Capture the cell that displays the provided text and extract its (x, y) central coordinate. 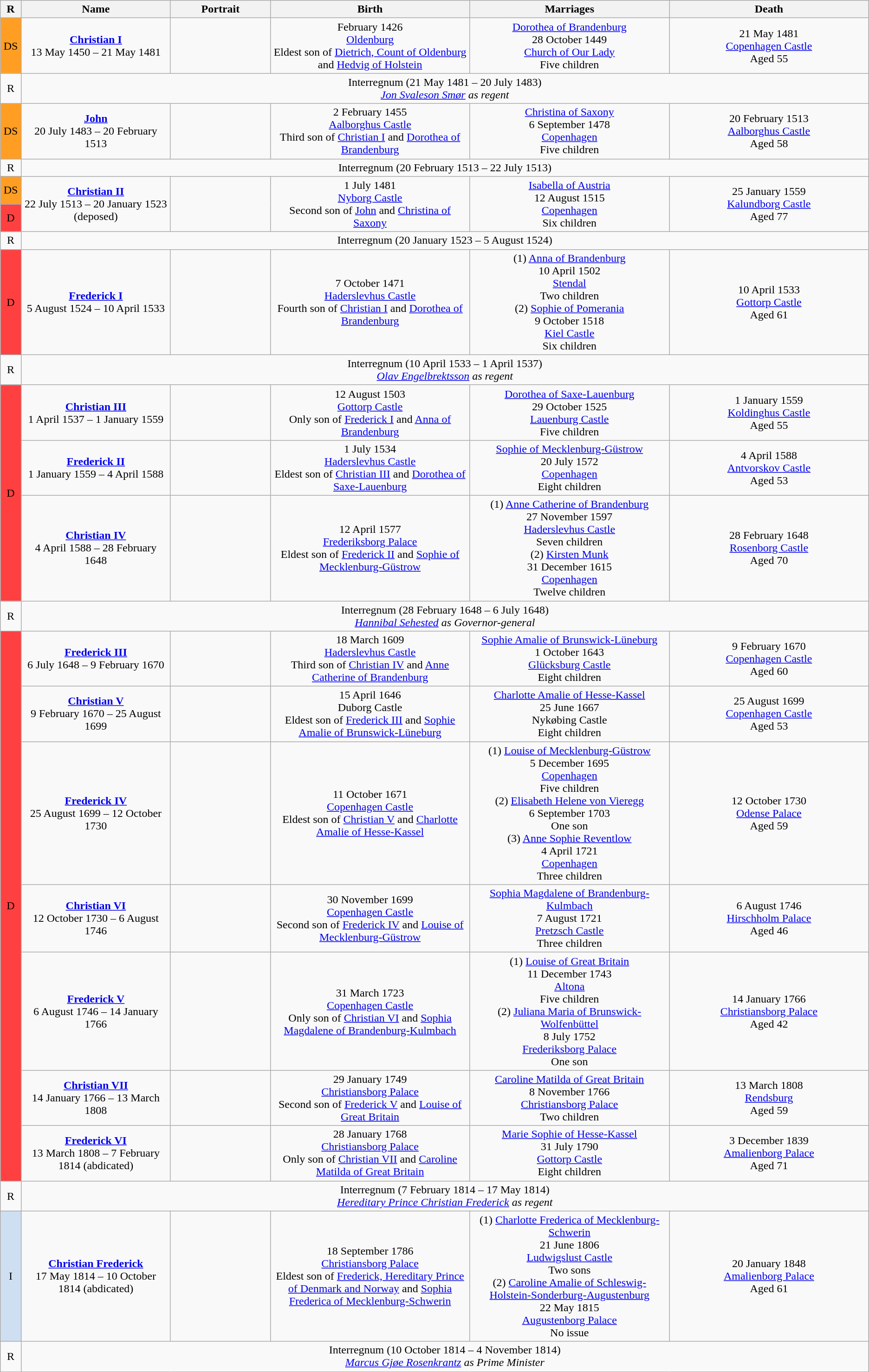
Christian II22 July 1513 – 20 January 1523 (deposed) (96, 204)
Interregnum (7 February 1814 – 17 May 1814)Hereditary Prince Christian Frederick as regent (445, 1196)
Frederick IV25 August 1699 – 12 October 1730 (96, 813)
Interregnum (20 January 1523 – 5 August 1524) (445, 240)
Christina of Saxony6 September 1478CopenhagenFive children (570, 131)
Birth (370, 9)
28 February 1648Rosenborg CastleAged 70 (769, 548)
Christian VI12 October 1730 – 6 August 1746 (96, 919)
30 November 1699Copenhagen CastleSecond son of Frederick IV and Louise of Mecklenburg-Güstrow (370, 919)
Frederick V6 August 1746 – 14 January 1766 (96, 1011)
12 August 1503Gottorp CastleOnly son of Frederick I and Anna of Brandenburg (370, 412)
Frederick III6 July 1648 – 9 February 1670 (96, 659)
12 April 1577Frederiksborg PalaceEldest son of Frederick II and Sophie of Mecklenburg-Güstrow (370, 548)
10 April 1533Gottorp CastleAged 61 (769, 302)
21 May 1481Copenhagen CastleAged 55 (769, 45)
4 April 1588Antvorskov CastleAged 53 (769, 468)
29 January 1749Christiansborg PalaceSecond son of Frederick V and Louise of Great Britain (370, 1098)
February 1426OldenburgEldest son of Dietrich, Count of Oldenburg and Hedvig of Holstein (370, 45)
Interregnum (10 April 1533 – 1 April 1537)Olav Engelbrektsson as regent (445, 369)
Interregnum (21 May 1481 – 20 July 1483)Jon Svaleson Smør as regent (445, 88)
(1) Anna of Brandenburg10 April 1502StendalTwo children(2) Sophie of Pomerania9 October 1518Kiel CastleSix children (570, 302)
25 August 1699Copenhagen CastleAged 53 (769, 714)
6 August 1746Hirschholm PalaceAged 46 (769, 919)
28 January 1768Christiansborg PalaceOnly son of Christian VII and Caroline Matilda of Great Britain (370, 1153)
Christian III1 April 1537 – 1 January 1559 (96, 412)
12 October 1730Odense PalaceAged 59 (769, 813)
Christian V9 February 1670 – 25 August 1699 (96, 714)
Dorothea of Saxe-Lauenburg29 October 1525Lauenburg CastleFive children (570, 412)
20 January 1848Amalienborg PalaceAged 61 (769, 1276)
11 October 1671Copenhagen CastleEldest son of Christian V and Charlotte Amalie of Hesse-Kassel (370, 813)
31 March 1723Copenhagen CastleOnly son of Christian VI and Sophia Magdalene of Brandenburg-Kulmbach (370, 1011)
Christian I13 May 1450 – 21 May 1481 (96, 45)
Isabella of Austria12 August 1515CopenhagenSix children (570, 204)
14 January 1766Christiansborg PalaceAged 42 (769, 1011)
John20 July 1483 – 20 February 1513 (96, 131)
3 December 1839Amalienborg PalaceAged 71 (769, 1153)
Christian VII14 January 1766 – 13 March 1808 (96, 1098)
Sophie of Mecklenburg-Güstrow20 July 1572CopenhagenEight children (570, 468)
Marie Sophie of Hesse-Kassel31 July 1790Gottorp CastleEight children (570, 1153)
(1) Anne Catherine of Brandenburg27 November 1597Haderslevhus CastleSeven children(2) Kirsten Munk31 December 1615CopenhagenTwelve children (570, 548)
15 April 1646Duborg CastleEldest son of Frederick III and Sophie Amalie of Brunswick-Lüneburg (370, 714)
Name (96, 9)
1 July 1481Nyborg CastleSecond son of John and Christina of Saxony (370, 204)
Interregnum (20 February 1513 – 22 July 1513) (445, 168)
2 February 1455Aalborghus CastleThird son of Christian I and Dorothea of Brandenburg (370, 131)
Interregnum (28 February 1648 – 6 July 1648)Hannibal Sehested as Governor-general (445, 615)
1 January 1559Koldinghus CastleAged 55 (769, 412)
Portrait (220, 9)
Christian Frederick17 May 1814 – 10 October 1814 (abdicated) (96, 1276)
18 March 1609Haderslevhus CastleThird son of Christian IV and Anne Catherine of Brandenburg (370, 659)
Sophie Amalie of Brunswick-Lüneburg1 October 1643Glücksburg CastleEight children (570, 659)
I (11, 1276)
25 January 1559Kalundborg CastleAged 77 (769, 204)
1 July 1534Haderslevhus CastleEldest son of Christian III and Dorothea of Saxe-Lauenburg (370, 468)
Frederick II1 January 1559 – 4 April 1588 (96, 468)
Frederick VI13 March 1808 – 7 February 1814 (abdicated) (96, 1153)
(1) Louise of Great Britain11 December 1743AltonaFive children(2) Juliana Maria of Brunswick-Wolfenbüttel8 July 1752Frederiksborg PalaceOne son (570, 1011)
20 February 1513Aalborghus CastleAged 58 (769, 131)
7 October 1471Haderslevhus CastleFourth son of Christian I and Dorothea of Brandenburg (370, 302)
Frederick I5 August 1524 – 10 April 1533 (96, 302)
Interregnum (10 October 1814 – 4 November 1814)Marcus Gjøe Rosenkrantz as Prime Minister (445, 1356)
Dorothea of Brandenburg28 October 1449Church of Our LadyFive children (570, 45)
Sophia Magdalene of Brandenburg-Kulmbach7 August 1721Pretzsch CastleThree children (570, 919)
9 February 1670Copenhagen CastleAged 60 (769, 659)
Christian IV4 April 1588 – 28 February 1648 (96, 548)
Marriages (570, 9)
Charlotte Amalie of Hesse-Kassel25 June 1667Nykøbing CastleEight children (570, 714)
Caroline Matilda of Great Britain8 November 1766Christiansborg PalaceTwo children (570, 1098)
13 March 1808RendsburgAged 59 (769, 1098)
18 September 1786Christiansborg PalaceEldest son of Frederick, Hereditary Prince of Denmark and Norway and Sophia Frederica of Mecklenburg-Schwerin (370, 1276)
Death (769, 9)
